From the cell containing the given text, extract its center point as (x, y) coordinate. 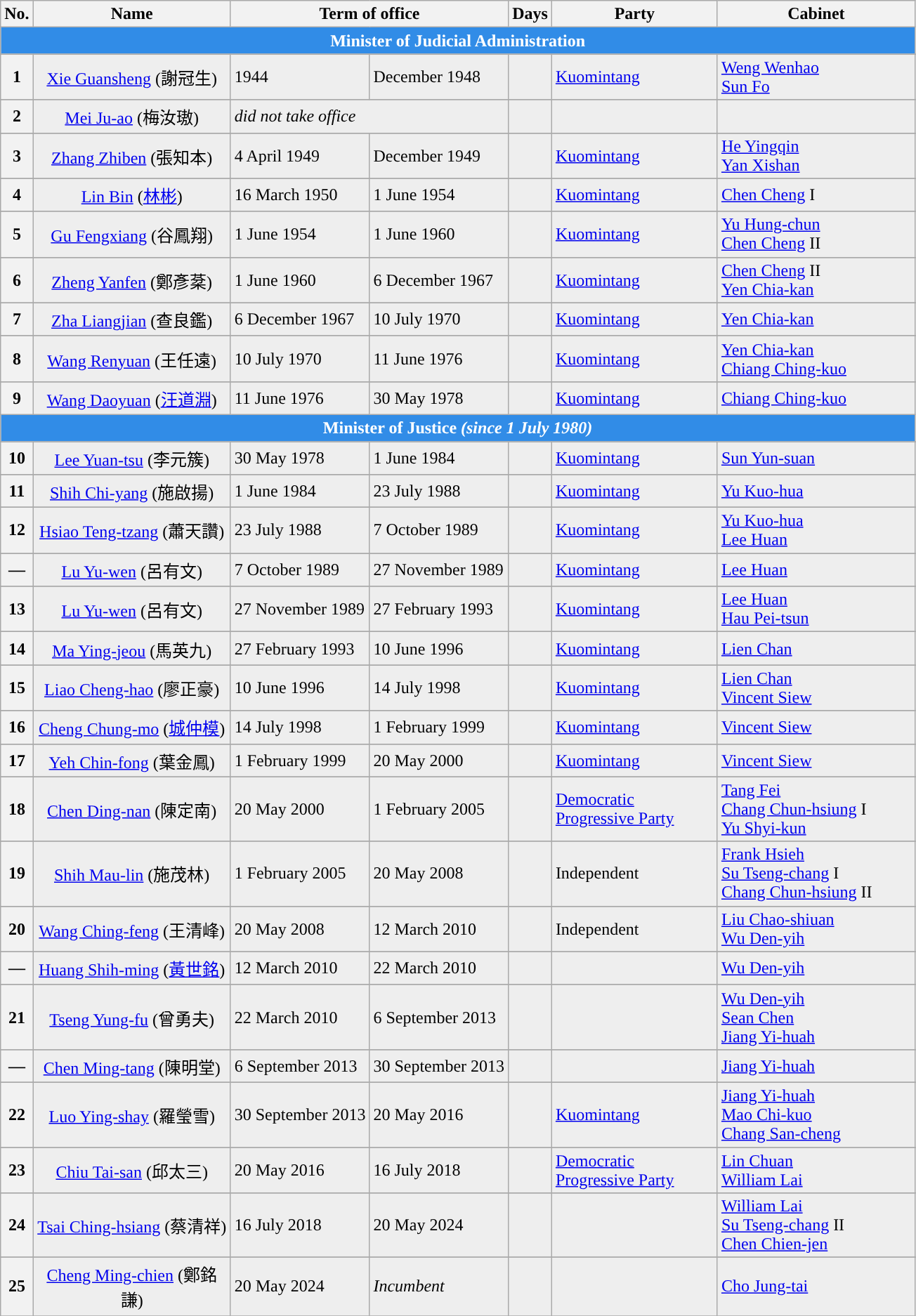
21 (17, 1017)
Mei Ju-ao (梅汝璈) (132, 117)
5 (17, 235)
6 (17, 279)
No. (17, 14)
Jiang Yi-huah (816, 1066)
Huang Shih-ming (黃世銘) (132, 968)
Luo Ying-shay (羅瑩雪) (132, 1114)
23 (17, 1170)
Xie Guansheng (謝冠生) (132, 77)
Chen Ding-nan (陳定南) (132, 809)
Minister of Judicial Administration (458, 41)
Jiang Yi-huahMao Chi-kuoChang San-cheng (816, 1114)
17 (17, 760)
4 (17, 195)
Incumbent (439, 1287)
Wang Daoyuan (汪道淵) (132, 397)
2 (17, 117)
December 1948 (439, 77)
1944 (300, 77)
did not take office (369, 117)
Lin ChuanWilliam Lai (816, 1170)
Shih Mau-lin (施茂林) (132, 874)
Cheng Ming-chien (鄭銘謙) (132, 1287)
Ma Ying-jeou (馬英九) (132, 649)
20 (17, 928)
Frank HsiehSu Tseng-chang IChang Chun-hsiung II (816, 874)
Liao Cheng-hao (廖正豪) (132, 688)
Yen Chia-kan (816, 319)
William LaiSu Tseng-chang IIChen Chien-jen (816, 1225)
19 (17, 874)
Lien ChanVincent Siew (816, 688)
Cabinet (816, 14)
1 (17, 77)
Wu Den-yih (816, 968)
18 (17, 809)
Yu Kuo-huaLee Huan (816, 531)
Chiang Ching-kuo (816, 397)
7 (17, 319)
12 (17, 531)
Minister of Justice (since 1 July 1980) (458, 428)
December 1949 (439, 156)
10 (17, 458)
13 (17, 610)
Yu Kuo-hua (816, 492)
Lee HuanHau Pei-tsun (816, 610)
Wang Ching-feng (王清峰) (132, 928)
22 (17, 1114)
16 March 1950 (300, 195)
25 (17, 1287)
Zha Liangjian (查良鑑) (132, 319)
15 (17, 688)
Zhang Zhiben (張知本) (132, 156)
Yen Chia-kanChiang Ching-kuo (816, 358)
16 (17, 728)
Lee Huan (816, 570)
Chen Cheng IIYen Chia-kan (816, 279)
4 April 1949 (300, 156)
9 (17, 397)
Name (132, 14)
Zheng Yanfen (鄭彥棻) (132, 279)
Days (530, 14)
Lin Bin (林彬) (132, 195)
Tang FeiChang Chun-hsiung IYu Shyi-kun (816, 809)
Sun Yun-suan (816, 458)
Wu Den-yihSean ChenJiang Yi-huah (816, 1017)
11 (17, 492)
Yu Hung-chunChen Cheng II (816, 235)
3 (17, 156)
8 (17, 358)
He YingqinYan Xishan (816, 156)
Chiu Tai-san (邱太三) (132, 1170)
Cheng Chung-mo (城仲模) (132, 728)
Wang Renyuan (王任遠) (132, 358)
Party (634, 14)
Shih Chi-yang (施啟揚) (132, 492)
Chen Ming-tang (陳明堂) (132, 1066)
Gu Fengxiang (谷鳳翔) (132, 235)
14 (17, 649)
Cho Jung-tai (816, 1287)
Weng WenhaoSun Fo (816, 77)
Hsiao Teng-tzang (蕭天讚) (132, 531)
Term of office (369, 14)
Liu Chao-shiuanWu Den-yih (816, 928)
Lien Chan (816, 649)
Tseng Yung-fu (曾勇夫) (132, 1017)
24 (17, 1225)
Yeh Chin-fong (葉金鳳) (132, 760)
Tsai Ching-hsiang (蔡清祥) (132, 1225)
Chen Cheng I (816, 195)
Lee Yuan-tsu (李元簇) (132, 458)
